Determine the [x, y] coordinate at the center of the cell enclosing the given text.  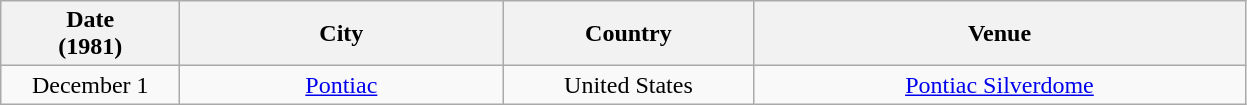
Venue [1000, 34]
Date(1981) [90, 34]
Pontiac [342, 85]
Pontiac Silverdome [1000, 85]
Country [628, 34]
City [342, 34]
December 1 [90, 85]
United States [628, 85]
